Provide the [x, y] coordinate of the cell's center where the given text is located.  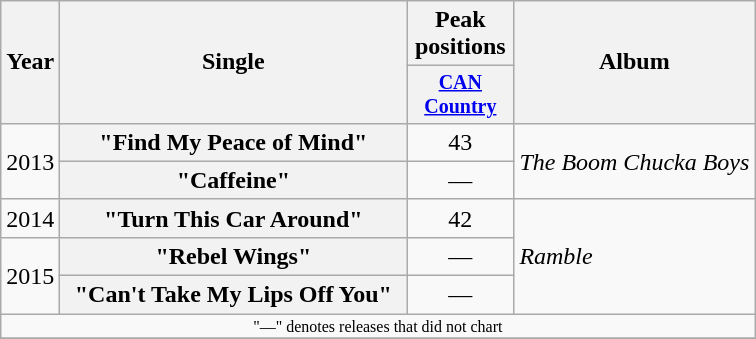
2013 [30, 161]
"Caffeine" [234, 180]
2014 [30, 218]
"Rebel Wings" [234, 256]
Year [30, 62]
CAN Country [460, 94]
Album [634, 62]
"Can't Take My Lips Off You" [234, 295]
"Turn This Car Around" [234, 218]
Single [234, 62]
The Boom Chucka Boys [634, 161]
Peak positions [460, 34]
42 [460, 218]
"Find My Peace of Mind" [234, 142]
2015 [30, 275]
"—" denotes releases that did not chart [378, 326]
43 [460, 142]
Ramble [634, 256]
